Extract the (X, Y) coordinate from the center of the cell holding the provided text.  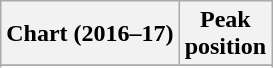
Chart (2016–17) (90, 34)
Peakposition (225, 34)
